Pinpoint the cell where the given text exists, returning its [x, y] midpoint coordinate. 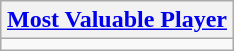
Most Valuable Player [116, 20]
